Locate the cell with the specified text and output its (X, Y) center coordinate. 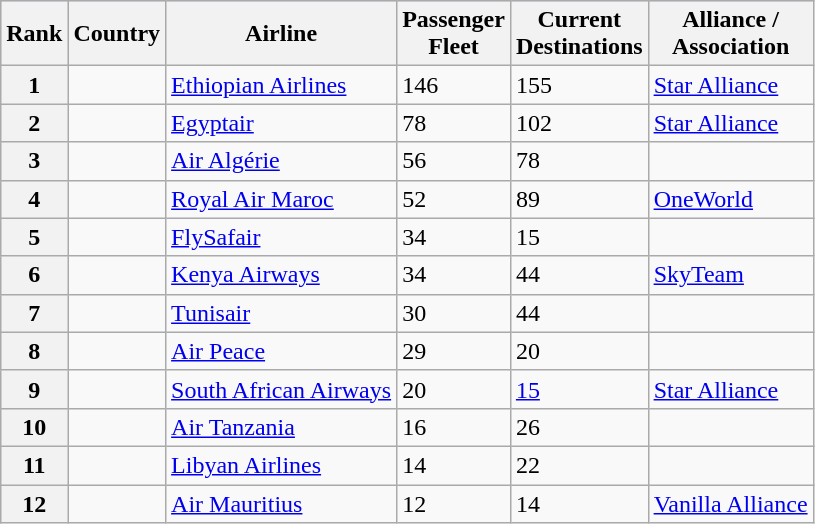
Vanilla Alliance (730, 503)
89 (579, 199)
Country (117, 34)
3 (34, 161)
Royal Air Maroc (282, 199)
Passenger Fleet (454, 34)
30 (454, 313)
2 (34, 123)
Airline (282, 34)
29 (454, 351)
Current Destinations (579, 34)
8 (34, 351)
OneWorld (730, 199)
Air Peace (282, 351)
Rank (34, 34)
South African Airways (282, 389)
Air Tanzania (282, 427)
Air Mauritius (282, 503)
155 (579, 85)
16 (454, 427)
6 (34, 275)
Air Algérie (282, 161)
Alliance / Association (730, 34)
SkyTeam (730, 275)
Ethiopian Airlines (282, 85)
52 (454, 199)
Libyan Airlines (282, 465)
11 (34, 465)
Tunisair (282, 313)
Kenya Airways (282, 275)
5 (34, 237)
10 (34, 427)
FlySafair (282, 237)
Egyptair (282, 123)
56 (454, 161)
22 (579, 465)
26 (579, 427)
1 (34, 85)
7 (34, 313)
102 (579, 123)
9 (34, 389)
146 (454, 85)
4 (34, 199)
